From the cell containing the given text, extract its center point as (x, y) coordinate. 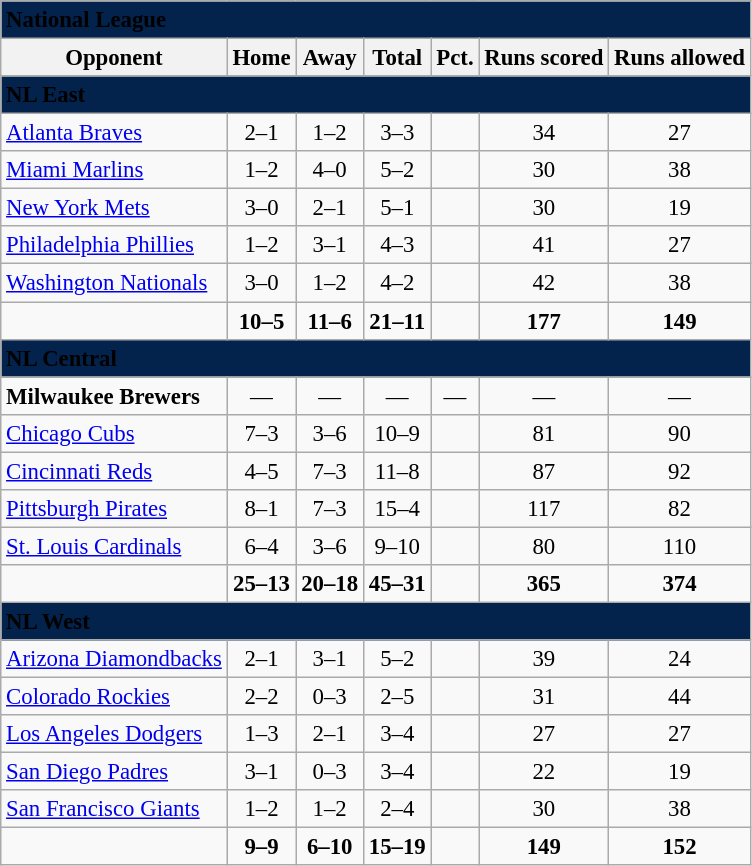
117 (544, 509)
Pct. (455, 58)
Milwaukee Brewers (114, 396)
10–5 (262, 321)
374 (680, 584)
21–11 (397, 321)
9–10 (397, 546)
87 (544, 471)
9–9 (262, 847)
Total (397, 58)
5–1 (397, 208)
41 (544, 245)
10–9 (397, 433)
6–10 (330, 847)
110 (680, 546)
Los Angeles Dodgers (114, 734)
365 (544, 584)
39 (544, 659)
15–19 (397, 847)
152 (680, 847)
80 (544, 546)
42 (544, 283)
San Francisco Giants (114, 809)
Washington Nationals (114, 283)
2–2 (262, 697)
4–5 (262, 471)
Opponent (114, 58)
24 (680, 659)
Philadelphia Phillies (114, 245)
6–4 (262, 546)
NL West (376, 621)
Runs scored (544, 58)
National League (376, 20)
177 (544, 321)
34 (544, 133)
NL East (376, 95)
90 (680, 433)
St. Louis Cardinals (114, 546)
Atlanta Braves (114, 133)
NL Central (376, 358)
15–4 (397, 509)
82 (680, 509)
3–3 (397, 133)
8–1 (262, 509)
2–5 (397, 697)
22 (544, 772)
92 (680, 471)
81 (544, 433)
Runs allowed (680, 58)
Home (262, 58)
11–6 (330, 321)
Cincinnati Reds (114, 471)
Pittsburgh Pirates (114, 509)
Away (330, 58)
1–3 (262, 734)
25–13 (262, 584)
31 (544, 697)
Chicago Cubs (114, 433)
4–3 (397, 245)
4–0 (330, 170)
Arizona Diamondbacks (114, 659)
44 (680, 697)
Miami Marlins (114, 170)
New York Mets (114, 208)
20–18 (330, 584)
11–8 (397, 471)
45–31 (397, 584)
Colorado Rockies (114, 697)
2–4 (397, 809)
San Diego Padres (114, 772)
4–2 (397, 283)
